Provide the [X, Y] coordinate of the cell's center where the given text is located.  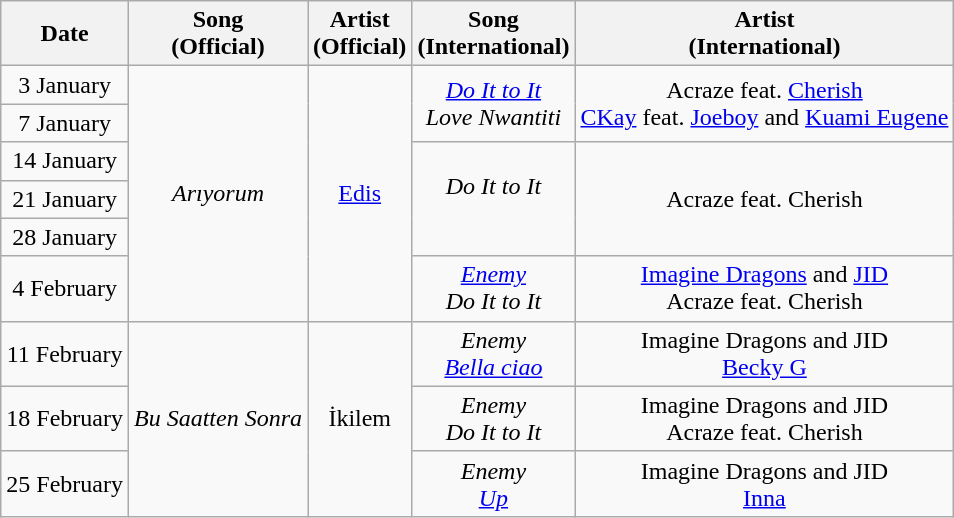
21 January [65, 199]
Acraze feat. CherishCKay feat. Joeboy and Kuami Eugene [764, 104]
Edis [360, 194]
Do It to It Love Nwantiti [494, 104]
Acraze feat. Cherish [764, 199]
3 January [65, 85]
Imagine Dragons and JIDInna [764, 484]
Bu Saatten Sonra [218, 418]
11 February [65, 354]
Song(Official) [218, 34]
4 February [65, 288]
Arıyorum [218, 194]
Artist (International) [764, 34]
İkilem [360, 418]
14 January [65, 161]
18 February [65, 418]
Enemy Bella ciao [494, 354]
Date [65, 34]
Do It to It [494, 199]
Song(International) [494, 34]
Imagine Dragons and JIDBecky G [764, 354]
28 January [65, 237]
Artist(Official) [360, 34]
Enemy Up [494, 484]
25 February [65, 484]
7 January [65, 123]
